Extract the (x, y) coordinate from the center of the cell holding the provided text.  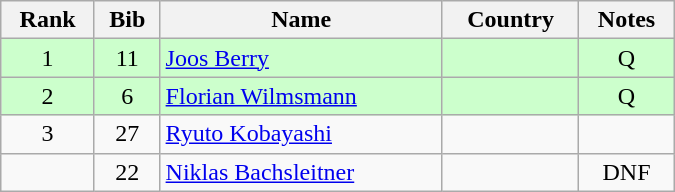
22 (127, 172)
Rank (48, 20)
Florian Wilmsmann (301, 96)
DNF (626, 172)
Joos Berry (301, 58)
Niklas Bachsleitner (301, 172)
3 (48, 134)
11 (127, 58)
1 (48, 58)
Country (510, 20)
27 (127, 134)
2 (48, 96)
6 (127, 96)
Bib (127, 20)
Notes (626, 20)
Ryuto Kobayashi (301, 134)
Name (301, 20)
